For the text-containing cell, return its midpoint in [x, y] coordinate format. 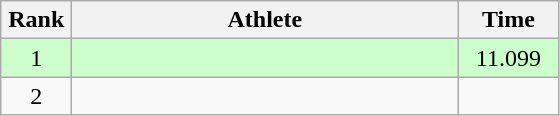
Athlete [265, 20]
2 [36, 96]
11.099 [508, 58]
Time [508, 20]
Rank [36, 20]
1 [36, 58]
